Output the [x, y] coordinate of the center of the cell containing the given text.  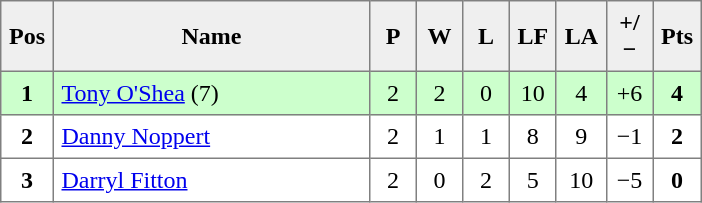
Pos [27, 36]
Name [211, 36]
9 [581, 137]
P [393, 36]
LF [532, 36]
5 [532, 180]
W [439, 36]
L [486, 36]
Darryl Fitton [211, 180]
Pts [677, 36]
−1 [629, 137]
+/− [629, 36]
+6 [629, 93]
LA [581, 36]
3 [27, 180]
−5 [629, 180]
Tony O'Shea (7) [211, 93]
8 [532, 137]
Danny Noppert [211, 137]
